Locate the cell with the specified text and output its [x, y] center coordinate. 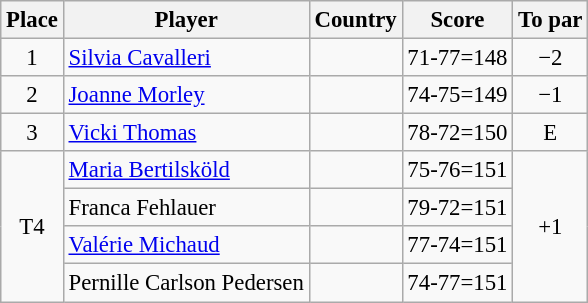
−2 [550, 58]
Maria Bertilsköld [186, 170]
77-74=151 [458, 245]
Place [32, 20]
Valérie Michaud [186, 245]
+1 [550, 226]
1 [32, 58]
Player [186, 20]
Franca Fehlauer [186, 208]
T4 [32, 226]
75-76=151 [458, 170]
Joanne Morley [186, 95]
71-77=148 [458, 58]
74-75=149 [458, 95]
Pernille Carlson Pedersen [186, 283]
Score [458, 20]
2 [32, 95]
79-72=151 [458, 208]
78-72=150 [458, 133]
−1 [550, 95]
To par [550, 20]
74-77=151 [458, 283]
E [550, 133]
Vicki Thomas [186, 133]
3 [32, 133]
Country [356, 20]
Silvia Cavalleri [186, 58]
